Find where the given text appears and provide that cell's center as (X, Y) coordinate. 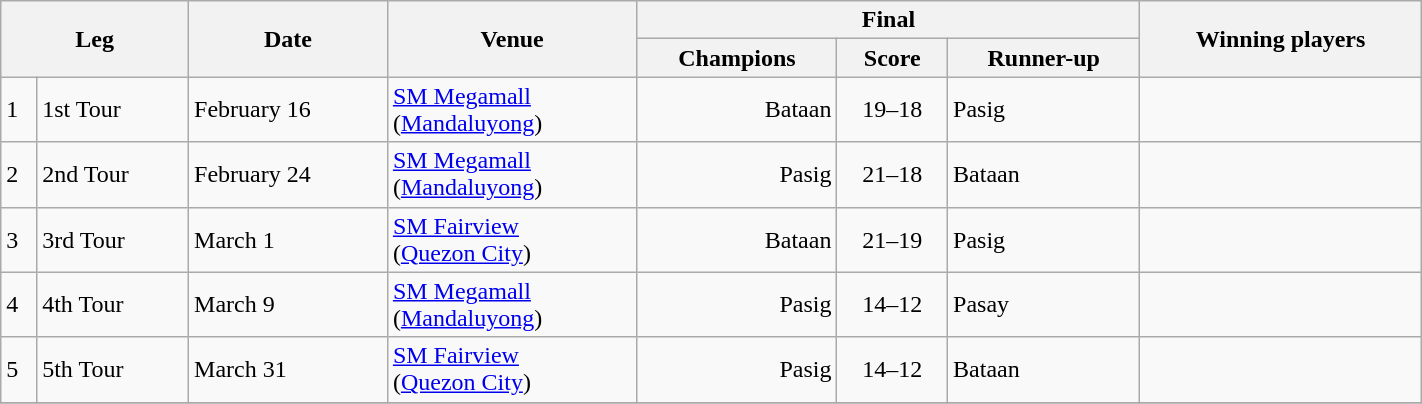
21–19 (892, 240)
5th Tour (113, 370)
2nd Tour (113, 174)
Winning players (1280, 39)
Final (888, 20)
March 31 (288, 370)
February 24 (288, 174)
19–18 (892, 110)
3rd Tour (113, 240)
Champions (737, 58)
Date (288, 39)
4th Tour (113, 304)
Runner-up (1044, 58)
Score (892, 58)
1st Tour (113, 110)
Leg (95, 39)
March 9 (288, 304)
Venue (512, 39)
2 (19, 174)
Pasay (1044, 304)
March 1 (288, 240)
4 (19, 304)
1 (19, 110)
February 16 (288, 110)
21–18 (892, 174)
5 (19, 370)
3 (19, 240)
